Scan for the cell matching the given text and deliver its (x, y) coordinate at center. 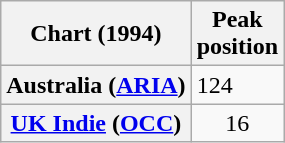
124 (237, 85)
Chart (1994) (96, 34)
Australia (ARIA) (96, 85)
16 (237, 123)
UK Indie (OCC) (96, 123)
Peakposition (237, 34)
